Pinpoint the cell where the given text exists, returning its (x, y) midpoint coordinate. 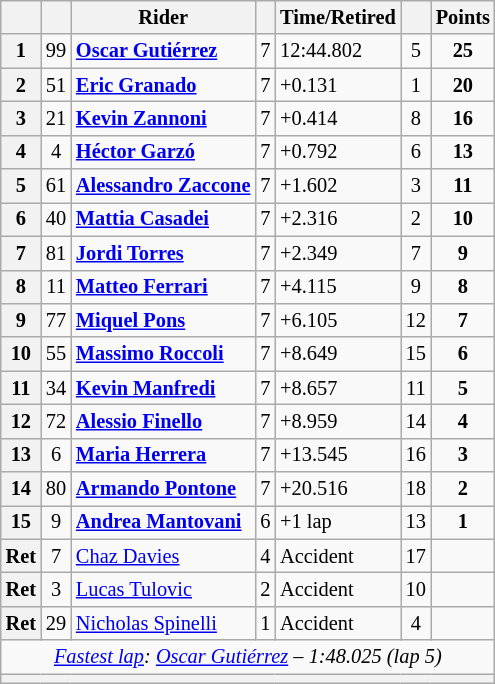
+6.105 (338, 320)
+2.316 (338, 219)
61 (56, 186)
40 (56, 219)
Kevin Zannoni (163, 118)
Chaz Davies (163, 556)
51 (56, 85)
+8.959 (338, 421)
72 (56, 421)
Maria Herrera (163, 455)
Nicholas Spinelli (163, 623)
+2.349 (338, 253)
55 (56, 354)
+8.649 (338, 354)
Andrea Mantovani (163, 522)
99 (56, 51)
+13.545 (338, 455)
Alessio Finello (163, 421)
Rider (163, 17)
Lucas Tulovic (163, 589)
77 (56, 320)
80 (56, 489)
+0.414 (338, 118)
Massimo Roccoli (163, 354)
34 (56, 388)
Héctor Garzó (163, 152)
Time/Retired (338, 17)
Eric Granado (163, 85)
Armando Pontone (163, 489)
+4.115 (338, 287)
+1.602 (338, 186)
Points (463, 17)
+1 lap (338, 522)
Jordi Torres (163, 253)
81 (56, 253)
25 (463, 51)
Fastest lap: Oscar Gutiérrez – 1:48.025 (lap 5) (248, 657)
Alessandro Zaccone (163, 186)
18 (416, 489)
Matteo Ferrari (163, 287)
+8.657 (338, 388)
Kevin Manfredi (163, 388)
21 (56, 118)
20 (463, 85)
29 (56, 623)
Oscar Gutiérrez (163, 51)
Miquel Pons (163, 320)
12:44.802 (338, 51)
+0.131 (338, 85)
Mattia Casadei (163, 219)
17 (416, 556)
+0.792 (338, 152)
+20.516 (338, 489)
